Detect which cell encompasses the target text, then output its (x, y) center coordinate. 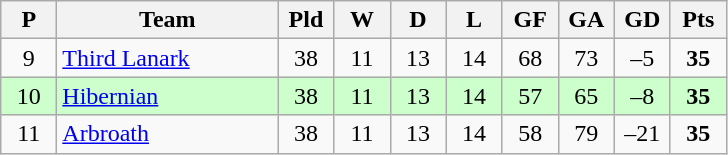
9 (29, 58)
57 (530, 96)
–8 (642, 96)
Arbroath (168, 134)
Pts (698, 20)
65 (586, 96)
Third Lanark (168, 58)
D (418, 20)
58 (530, 134)
Pld (306, 20)
Team (168, 20)
–5 (642, 58)
P (29, 20)
GF (530, 20)
68 (530, 58)
79 (586, 134)
10 (29, 96)
GD (642, 20)
W (362, 20)
–21 (642, 134)
GA (586, 20)
Hibernian (168, 96)
L (474, 20)
73 (586, 58)
